Search for the cell housing the specified text and yield its (x, y) center coordinate. 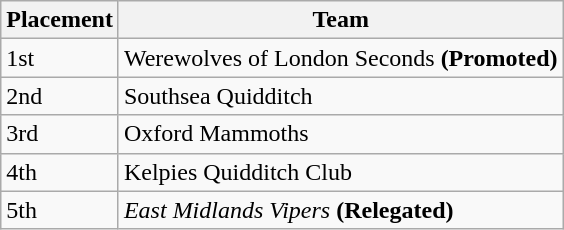
4th (60, 172)
5th (60, 210)
Team (340, 20)
1st (60, 58)
2nd (60, 96)
Southsea Quidditch (340, 96)
3rd (60, 134)
Werewolves of London Seconds (Promoted) (340, 58)
Kelpies Quidditch Club (340, 172)
Placement (60, 20)
Oxford Mammoths (340, 134)
East Midlands Vipers (Relegated) (340, 210)
